Return the [x, y] coordinate for the center point of the cell that contains the specified text.  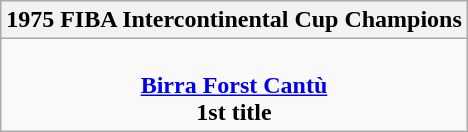
Birra Forst Cantù 1st title [234, 85]
1975 FIBA Intercontinental Cup Champions [234, 20]
